From the cell containing the given text, extract its center point as (X, Y) coordinate. 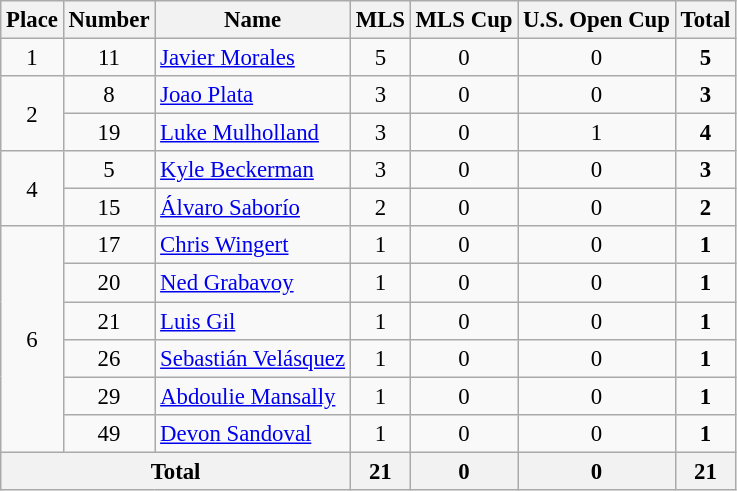
MLS (380, 20)
Luis Gil (253, 321)
Devon Sandoval (253, 433)
8 (109, 95)
17 (109, 245)
MLS Cup (464, 20)
6 (32, 339)
Number (109, 20)
Abdoulie Mansally (253, 396)
19 (109, 133)
49 (109, 433)
Ned Grabavoy (253, 283)
Luke Mulholland (253, 133)
Place (32, 20)
U.S. Open Cup (596, 20)
Álvaro Saborío (253, 208)
26 (109, 358)
Name (253, 20)
29 (109, 396)
20 (109, 283)
Joao Plata (253, 95)
Javier Morales (253, 58)
Kyle Beckerman (253, 170)
Sebastián Velásquez (253, 358)
15 (109, 208)
Chris Wingert (253, 245)
11 (109, 58)
